Detect which cell encompasses the target text, then output its [X, Y] center coordinate. 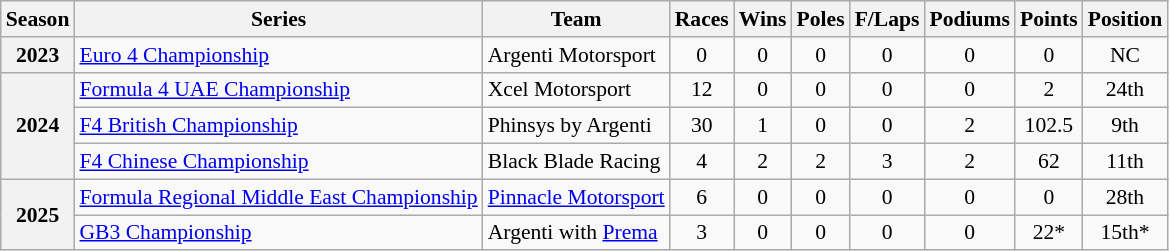
Points [1049, 19]
12 [702, 90]
Argenti with Prema [576, 233]
28th [1125, 197]
F4 British Championship [278, 126]
6 [702, 197]
Argenti Motorsport [576, 55]
2024 [38, 126]
Black Blade Racing [576, 162]
102.5 [1049, 126]
Formula Regional Middle East Championship [278, 197]
2023 [38, 55]
4 [702, 162]
22* [1049, 233]
Podiums [970, 19]
NC [1125, 55]
1 [763, 126]
Season [38, 19]
2025 [38, 214]
Xcel Motorsport [576, 90]
F4 Chinese Championship [278, 162]
Formula 4 UAE Championship [278, 90]
62 [1049, 162]
Euro 4 Championship [278, 55]
Pinnacle Motorsport [576, 197]
Phinsys by Argenti [576, 126]
15th* [1125, 233]
30 [702, 126]
11th [1125, 162]
Team [576, 19]
Series [278, 19]
9th [1125, 126]
Position [1125, 19]
F/Laps [888, 19]
Wins [763, 19]
Races [702, 19]
GB3 Championship [278, 233]
Poles [821, 19]
24th [1125, 90]
